Scan for the cell matching the given text and deliver its [x, y] coordinate at center. 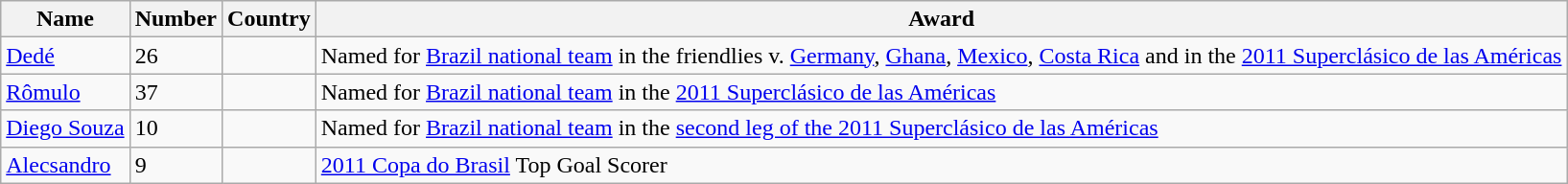
Name [65, 19]
9 [176, 165]
10 [176, 128]
Diego Souza [65, 128]
Named for Brazil national team in the second leg of the 2011 Superclásico de las Américas [942, 128]
37 [176, 92]
Named for Brazil national team in the 2011 Superclásico de las Américas [942, 92]
Named for Brazil national team in the friendlies v. Germany, Ghana, Mexico, Costa Rica and in the 2011 Superclásico de las Américas [942, 56]
Dedé [65, 56]
Country [269, 19]
Number [176, 19]
26 [176, 56]
Alecsandro [65, 165]
Award [942, 19]
2011 Copa do Brasil Top Goal Scorer [942, 165]
Rômulo [65, 92]
